Provide the (X, Y) coordinate of the cell's center where the given text is located.  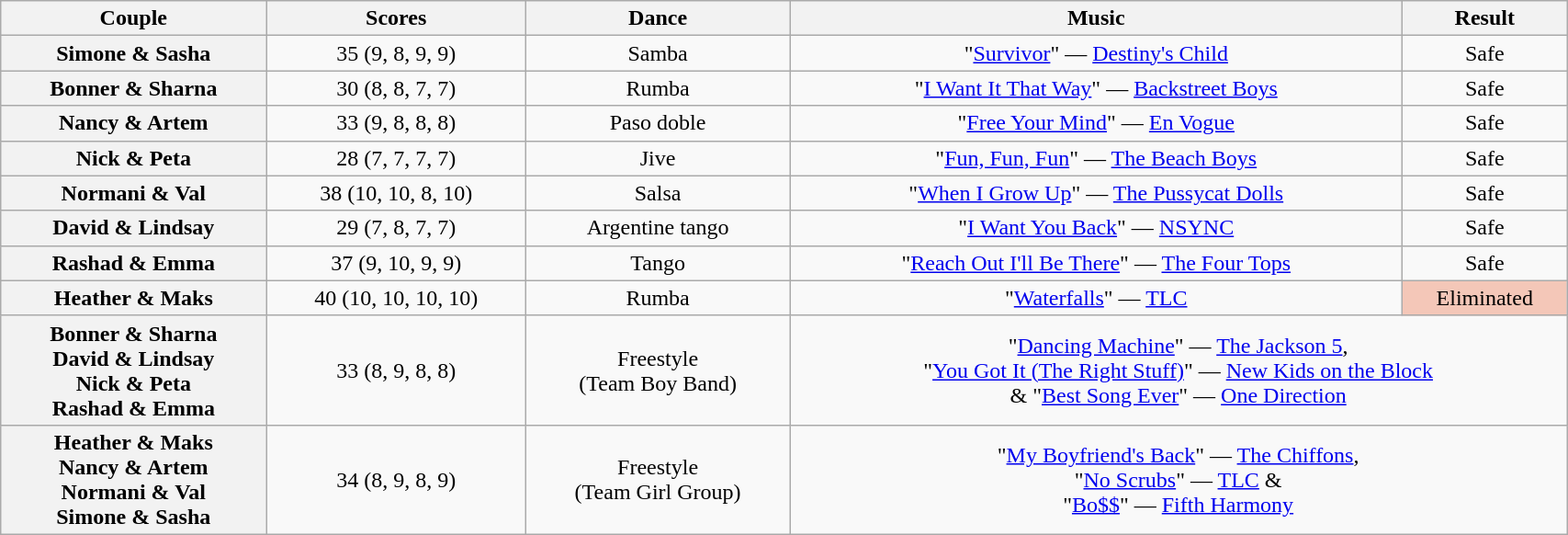
Freestyle(Team Boy Band) (658, 370)
Rashad & Emma (134, 263)
37 (9, 10, 9, 9) (397, 263)
Heather & MaksNancy & ArtemNormani & ValSimone & Sasha (134, 480)
Bonner & SharnaDavid & LindsayNick & PetaRashad & Emma (134, 370)
34 (8, 9, 8, 9) (397, 480)
Eliminated (1484, 298)
40 (10, 10, 10, 10) (397, 298)
Freestyle(Team Girl Group) (658, 480)
"Dancing Machine" — The Jackson 5,"You Got It (The Right Stuff)" — New Kids on the Block& "Best Song Ever" — One Direction (1179, 370)
Heather & Maks (134, 298)
30 (8, 8, 7, 7) (397, 88)
Couple (134, 18)
Dance (658, 18)
33 (8, 9, 8, 8) (397, 370)
"Waterfalls" — TLC (1097, 298)
Scores (397, 18)
Normani & Val (134, 193)
Paso doble (658, 123)
"My Boyfriend's Back" — The Chiffons,"No Scrubs" — TLC &"Bo$$" — Fifth Harmony (1179, 480)
"Fun, Fun, Fun" — The Beach Boys (1097, 158)
Result (1484, 18)
28 (7, 7, 7, 7) (397, 158)
Jive (658, 158)
Tango (658, 263)
38 (10, 10, 8, 10) (397, 193)
35 (9, 8, 9, 9) (397, 53)
Argentine tango (658, 228)
Bonner & Sharna (134, 88)
"Reach Out I'll Be There" — The Four Tops (1097, 263)
Music (1097, 18)
Samba (658, 53)
29 (7, 8, 7, 7) (397, 228)
Simone & Sasha (134, 53)
"I Want You Back" — NSYNC (1097, 228)
"I Want It That Way" — Backstreet Boys (1097, 88)
Nancy & Artem (134, 123)
"Free Your Mind" — En Vogue (1097, 123)
Salsa (658, 193)
David & Lindsay (134, 228)
Nick & Peta (134, 158)
"Survivor" — Destiny's Child (1097, 53)
33 (9, 8, 8, 8) (397, 123)
"When I Grow Up" — The Pussycat Dolls (1097, 193)
